Locate the cell with the specified text and output its (x, y) center coordinate. 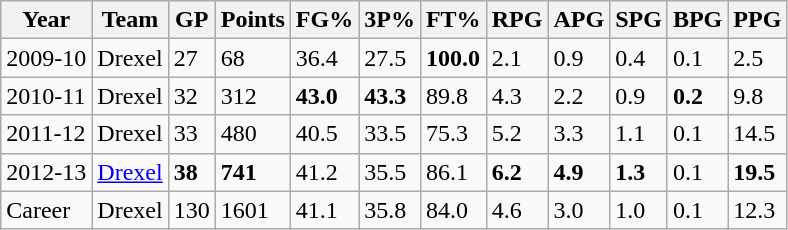
5.2 (517, 134)
41.1 (324, 210)
32 (192, 96)
1.1 (639, 134)
Points (252, 20)
9.8 (758, 96)
2.1 (517, 58)
GP (192, 20)
68 (252, 58)
100.0 (453, 58)
Career (46, 210)
27.5 (390, 58)
33 (192, 134)
75.3 (453, 134)
12.3 (758, 210)
40.5 (324, 134)
480 (252, 134)
43.0 (324, 96)
2010-11 (46, 96)
2012-13 (46, 172)
4.6 (517, 210)
86.1 (453, 172)
1.0 (639, 210)
3.3 (579, 134)
RPG (517, 20)
3P% (390, 20)
312 (252, 96)
38 (192, 172)
35.8 (390, 210)
41.2 (324, 172)
4.3 (517, 96)
BPG (697, 20)
741 (252, 172)
35.5 (390, 172)
1601 (252, 210)
3.0 (579, 210)
FT% (453, 20)
Year (46, 20)
APG (579, 20)
19.5 (758, 172)
0.4 (639, 58)
2009-10 (46, 58)
4.9 (579, 172)
Team (130, 20)
1.3 (639, 172)
27 (192, 58)
2.2 (579, 96)
43.3 (390, 96)
89.8 (453, 96)
130 (192, 210)
33.5 (390, 134)
SPG (639, 20)
2.5 (758, 58)
84.0 (453, 210)
FG% (324, 20)
PPG (758, 20)
36.4 (324, 58)
6.2 (517, 172)
2011-12 (46, 134)
14.5 (758, 134)
0.2 (697, 96)
